Scan for the cell matching the given text and deliver its (x, y) coordinate at center. 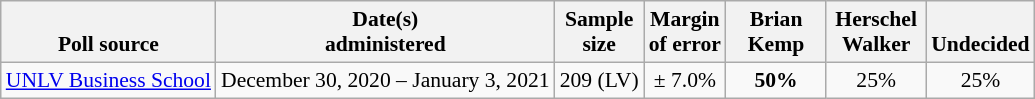
50% (776, 80)
UNLV Business School (108, 80)
209 (LV) (600, 80)
Undecided (980, 32)
HerschelWalker (876, 32)
± 7.0% (685, 80)
Date(s)administered (386, 32)
Samplesize (600, 32)
BrianKemp (776, 32)
Marginof error (685, 32)
December 30, 2020 – January 3, 2021 (386, 80)
Poll source (108, 32)
